Identify which cell holds the provided text, then report its (X, Y) central coordinate. 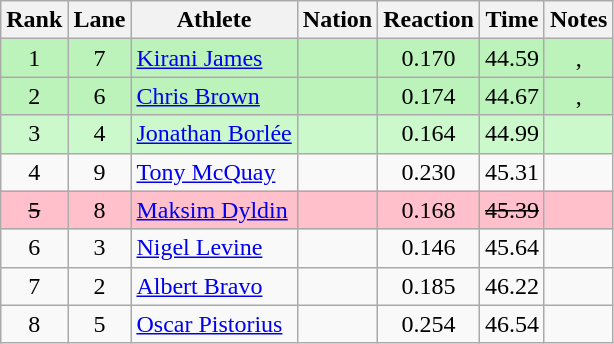
Jonathan Borlée (214, 134)
0.254 (429, 324)
46.22 (512, 286)
0.174 (429, 96)
Reaction (429, 20)
Albert Bravo (214, 286)
0.185 (429, 286)
0.164 (429, 134)
9 (100, 172)
Kirani James (214, 58)
Notes (578, 20)
45.31 (512, 172)
45.64 (512, 248)
45.39 (512, 210)
Nation (337, 20)
44.59 (512, 58)
Lane (100, 20)
Time (512, 20)
44.99 (512, 134)
Maksim Dyldin (214, 210)
0.170 (429, 58)
Nigel Levine (214, 248)
Oscar Pistorius (214, 324)
1 (34, 58)
0.168 (429, 210)
Athlete (214, 20)
46.54 (512, 324)
Rank (34, 20)
0.146 (429, 248)
Chris Brown (214, 96)
Tony McQuay (214, 172)
44.67 (512, 96)
0.230 (429, 172)
